Capture the cell that displays the provided text and extract its (x, y) central coordinate. 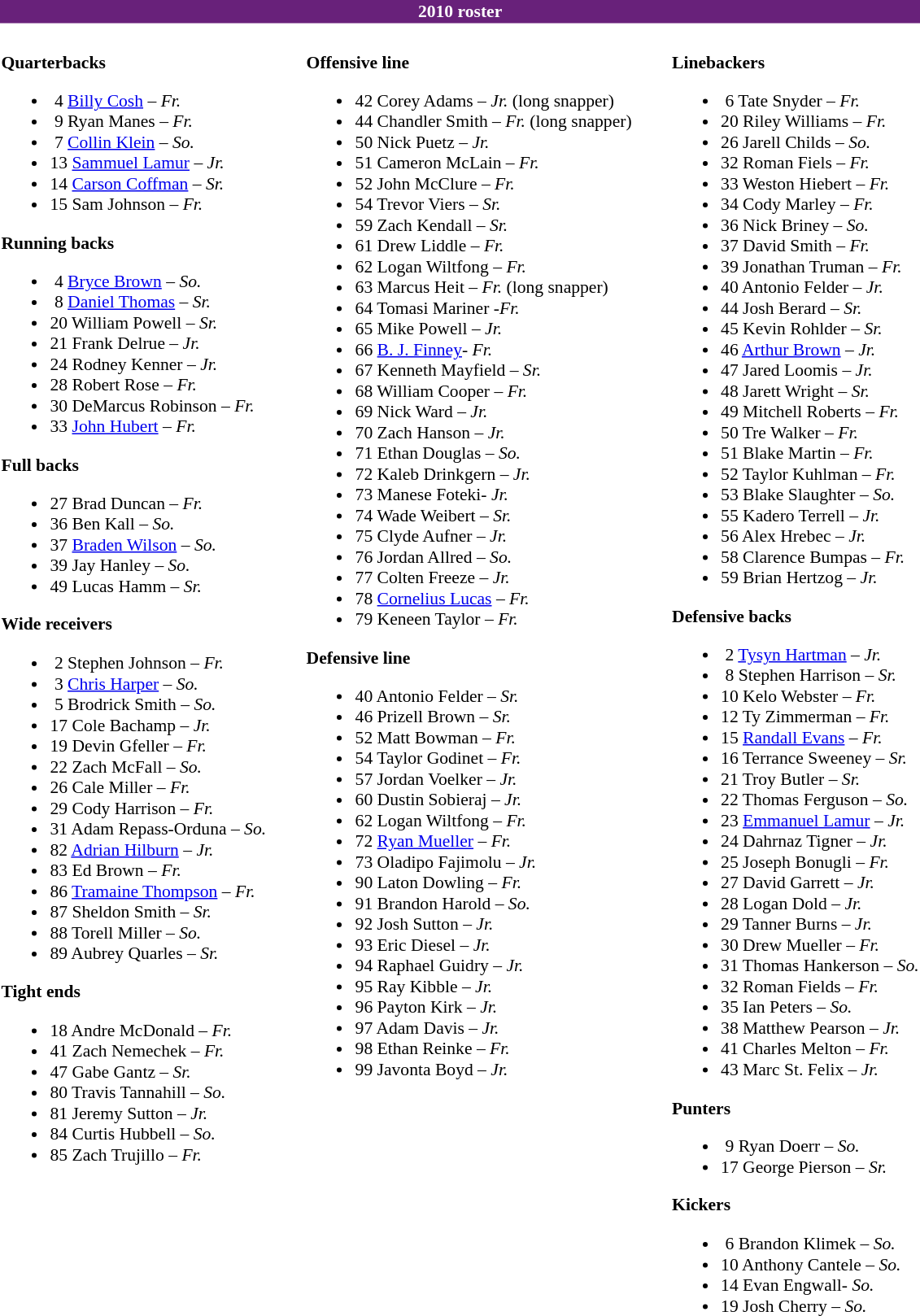
2010 roster (460, 11)
